Determine the (x, y) coordinate at the center of the cell enclosing the given text.  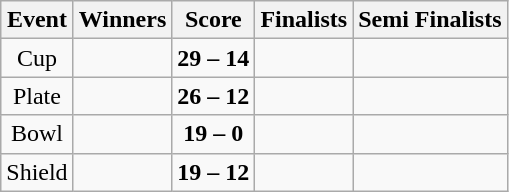
Event (37, 20)
Semi Finalists (430, 20)
29 – 14 (214, 58)
19 – 12 (214, 172)
Plate (37, 96)
Finalists (304, 20)
Winners (122, 20)
26 – 12 (214, 96)
Cup (37, 58)
Shield (37, 172)
Score (214, 20)
19 – 0 (214, 134)
Bowl (37, 134)
